Determine the [x, y] coordinate at the center of the cell enclosing the given text.  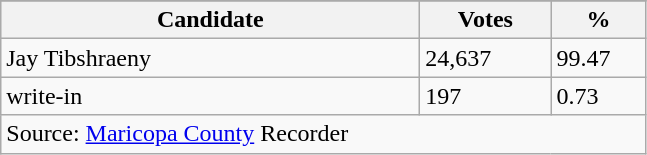
24,637 [486, 58]
197 [486, 96]
99.47 [598, 58]
write-in [210, 96]
Votes [486, 20]
Jay Tibshraeny [210, 58]
Candidate [210, 20]
Source: Maricopa County Recorder [324, 134]
% [598, 20]
0.73 [598, 96]
